For the text-containing cell, return its midpoint in [X, Y] coordinate format. 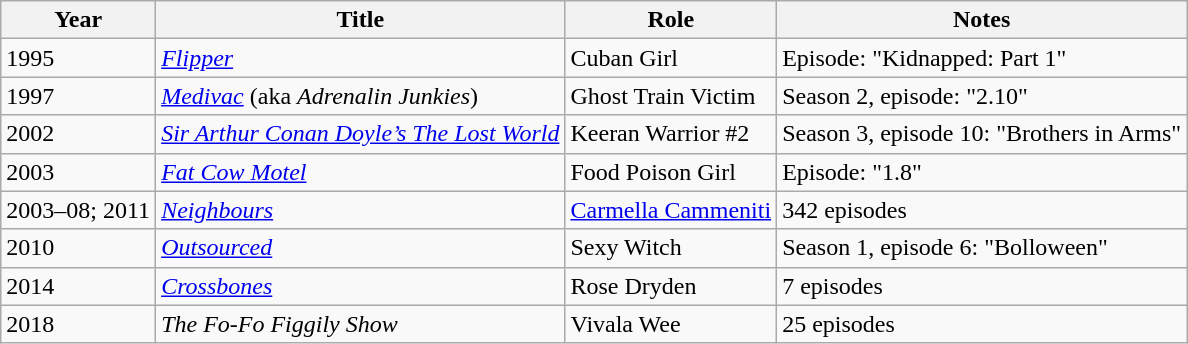
Vivala Wee [671, 324]
2003–08; 2011 [78, 210]
Role [671, 20]
Outsourced [360, 248]
2002 [78, 134]
7 episodes [982, 286]
2003 [78, 172]
Episode: "Kidnapped: Part 1" [982, 58]
Food Poison Girl [671, 172]
Crossbones [360, 286]
Ghost Train Victim [671, 96]
Neighbours [360, 210]
1995 [78, 58]
Notes [982, 20]
Rose Dryden [671, 286]
Sir Arthur Conan Doyle’s The Lost World [360, 134]
Season 3, episode 10: "Brothers in Arms" [982, 134]
Episode: "1.8" [982, 172]
Flipper [360, 58]
Season 1, episode 6: "Bolloween" [982, 248]
342 episodes [982, 210]
Cuban Girl [671, 58]
Year [78, 20]
The Fo-Fo Figgily Show [360, 324]
1997 [78, 96]
Keeran Warrior #2 [671, 134]
25 episodes [982, 324]
2018 [78, 324]
2014 [78, 286]
2010 [78, 248]
Medivac (aka Adrenalin Junkies) [360, 96]
Season 2, episode: "2.10" [982, 96]
Fat Cow Motel [360, 172]
Carmella Cammeniti [671, 210]
Sexy Witch [671, 248]
Title [360, 20]
